Determine the (X, Y) coordinate at the center of the cell enclosing the given text.  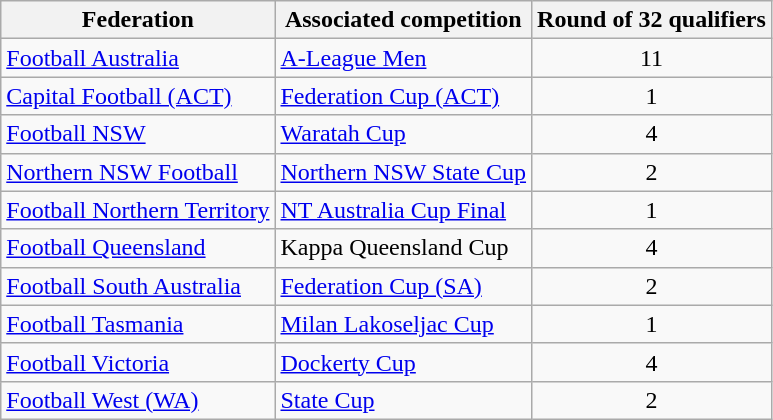
Football West (WA) (138, 400)
Kappa Queensland Cup (404, 248)
Federation (138, 20)
Federation Cup (SA) (404, 286)
Football Australia (138, 58)
Football South Australia (138, 286)
Federation Cup (ACT) (404, 96)
Football Victoria (138, 362)
Waratah Cup (404, 134)
Football Tasmania (138, 324)
State Cup (404, 400)
Northern NSW State Cup (404, 172)
Round of 32 qualifiers (652, 20)
Football Queensland (138, 248)
Dockerty Cup (404, 362)
11 (652, 58)
Northern NSW Football (138, 172)
A-League Men (404, 58)
Football Northern Territory (138, 210)
Capital Football (ACT) (138, 96)
Associated competition (404, 20)
Football NSW (138, 134)
NT Australia Cup Final (404, 210)
Milan Lakoseljac Cup (404, 324)
